Capture the cell that displays the provided text and extract its [X, Y] central coordinate. 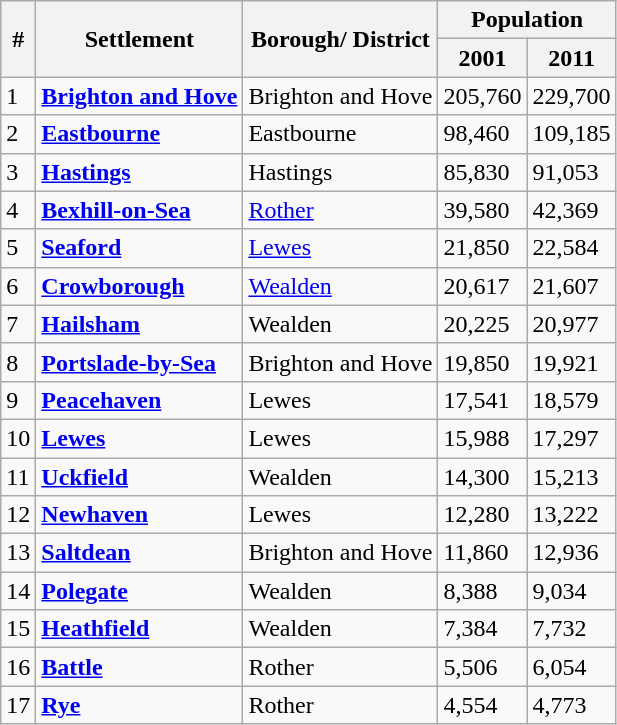
18,579 [572, 400]
4,554 [482, 705]
7,732 [572, 629]
7,384 [482, 629]
Battle [140, 667]
6 [18, 286]
21,850 [482, 248]
12,936 [572, 553]
Saltdean [140, 553]
13 [18, 553]
19,921 [572, 362]
11,860 [482, 553]
Peacehaven [140, 400]
11 [18, 477]
Polegate [140, 591]
19,850 [482, 362]
Portslade-by-Sea [140, 362]
1 [18, 96]
9,034 [572, 591]
5 [18, 248]
7 [18, 324]
Bexhill-on-Sea [140, 210]
Heathfield [140, 629]
17,541 [482, 400]
20,977 [572, 324]
10 [18, 438]
Hailsham [140, 324]
Crowborough [140, 286]
12 [18, 515]
Newhaven [140, 515]
22,584 [572, 248]
4,773 [572, 705]
17 [18, 705]
13,222 [572, 515]
20,617 [482, 286]
42,369 [572, 210]
14 [18, 591]
Settlement [140, 39]
# [18, 39]
205,760 [482, 96]
229,700 [572, 96]
Seaford [140, 248]
2011 [572, 58]
2001 [482, 58]
Population [527, 20]
3 [18, 172]
85,830 [482, 172]
15,988 [482, 438]
20,225 [482, 324]
8 [18, 362]
6,054 [572, 667]
Rye [140, 705]
17,297 [572, 438]
4 [18, 210]
14,300 [482, 477]
15,213 [572, 477]
12,280 [482, 515]
91,053 [572, 172]
Uckfield [140, 477]
109,185 [572, 134]
39,580 [482, 210]
Borough/ District [340, 39]
8,388 [482, 591]
21,607 [572, 286]
5,506 [482, 667]
2 [18, 134]
98,460 [482, 134]
9 [18, 400]
15 [18, 629]
16 [18, 667]
